From the cell containing the given text, extract its center point as (X, Y) coordinate. 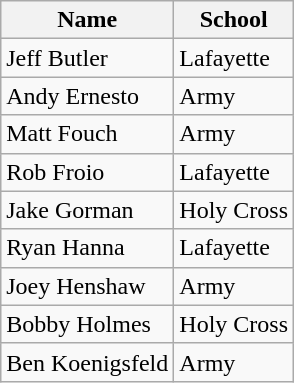
Andy Ernesto (88, 96)
Ryan Hanna (88, 248)
Matt Fouch (88, 134)
Ben Koenigsfeld (88, 362)
Bobby Holmes (88, 324)
Name (88, 20)
Jake Gorman (88, 210)
Rob Froio (88, 172)
School (234, 20)
Jeff Butler (88, 58)
Joey Henshaw (88, 286)
